Scan for the cell matching the given text and deliver its [x, y] coordinate at center. 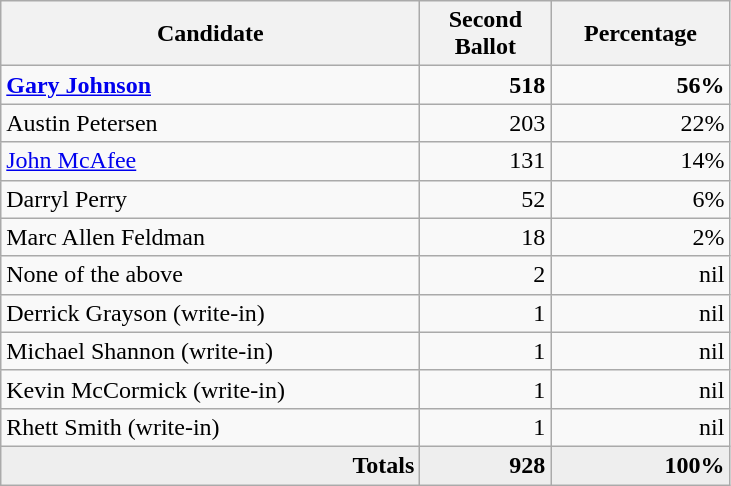
Gary Johnson [210, 85]
Marc Allen Feldman [210, 237]
Rhett Smith (write-in) [210, 427]
Darryl Perry [210, 199]
18 [486, 237]
Austin Petersen [210, 123]
Kevin McCormick (write-in) [210, 389]
2 [486, 275]
928 [486, 465]
518 [486, 85]
100% [640, 465]
John McAfee [210, 161]
52 [486, 199]
56% [640, 85]
Percentage [640, 34]
22% [640, 123]
Totals [210, 465]
Second Ballot [486, 34]
203 [486, 123]
Derrick Grayson (write-in) [210, 313]
Candidate [210, 34]
6% [640, 199]
None of the above [210, 275]
Michael Shannon (write-in) [210, 351]
14% [640, 161]
131 [486, 161]
2% [640, 237]
